Search for the cell housing the specified text and yield its [x, y] center coordinate. 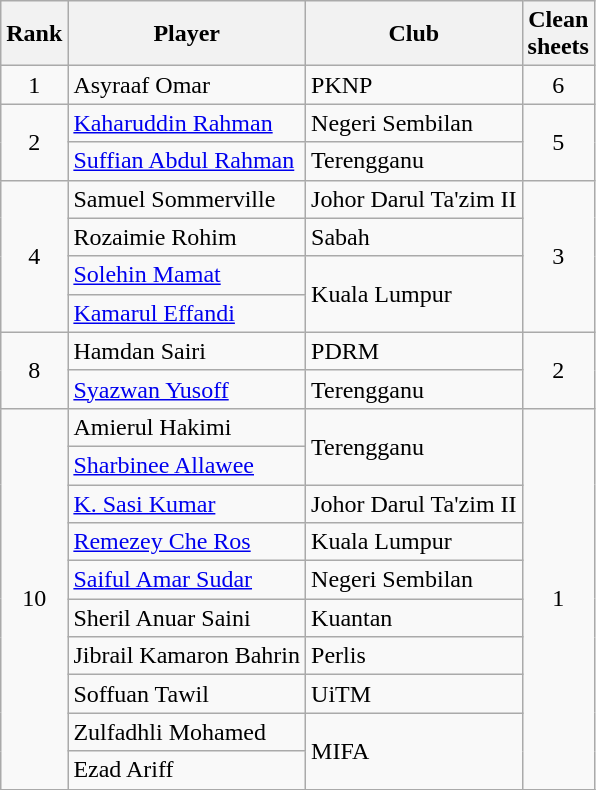
Sheril Anuar Saini [187, 618]
Saiful Amar Sudar [187, 580]
6 [558, 85]
Hamdan Sairi [187, 351]
MIFA [414, 751]
5 [558, 142]
K. Sasi Kumar [187, 503]
Syazwan Yusoff [187, 389]
PDRM [414, 351]
4 [34, 256]
Zulfadhli Mohamed [187, 732]
UiTM [414, 694]
Sabah [414, 237]
Kamarul Effandi [187, 313]
Kaharuddin Rahman [187, 123]
Perlis [414, 656]
Jibrail Kamaron Bahrin [187, 656]
PKNP [414, 85]
8 [34, 370]
Samuel Sommerville [187, 199]
Ezad Ariff [187, 770]
3 [558, 256]
Player [187, 34]
Solehin Mamat [187, 275]
Rank [34, 34]
Asyraaf Omar [187, 85]
Sharbinee Allawee [187, 465]
Clean sheets [558, 34]
Remezey Che Ros [187, 542]
Suffian Abdul Rahman [187, 161]
Amierul Hakimi [187, 427]
Rozaimie Rohim [187, 237]
10 [34, 598]
Kuantan [414, 618]
Soffuan Tawil [187, 694]
Club [414, 34]
